Scan for the cell matching the given text and deliver its (x, y) coordinate at center. 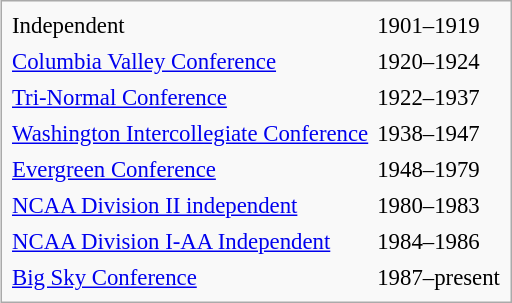
1922–1937 (438, 98)
1984–1986 (438, 242)
NCAA Division II independent (190, 206)
1920–1924 (438, 62)
Independent (190, 26)
1938–1947 (438, 134)
Tri-Normal Conference (190, 98)
1980–1983 (438, 206)
1948–1979 (438, 170)
Evergreen Conference (190, 170)
1901–1919 (438, 26)
Washington Intercollegiate Conference (190, 134)
Big Sky Conference (190, 278)
1987–present (438, 278)
Columbia Valley Conference (190, 62)
NCAA Division I-AA Independent (190, 242)
